Scan for the cell matching the given text and deliver its (X, Y) coordinate at center. 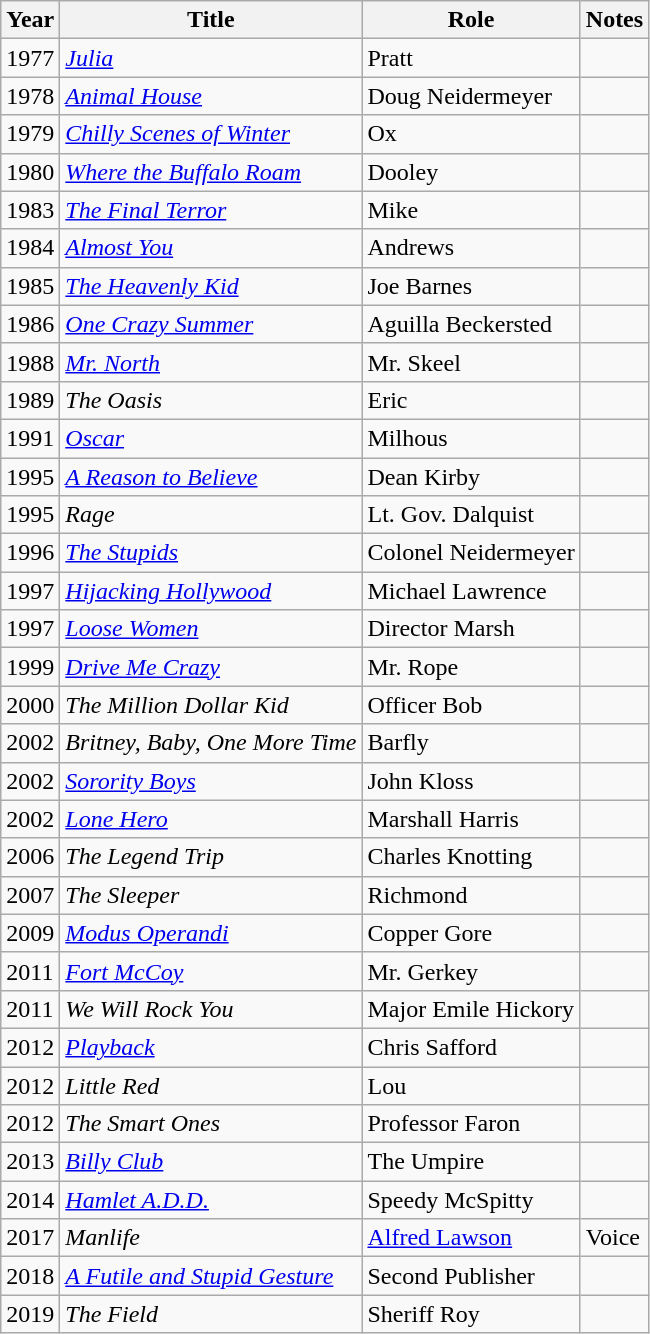
Joe Barnes (471, 286)
Mike (471, 210)
1991 (30, 438)
The Million Dollar Kid (211, 705)
Julia (211, 58)
Alfred Lawson (471, 1238)
Hamlet A.D.D. (211, 1200)
2019 (30, 1314)
Eric (471, 400)
Doug Neidermeyer (471, 96)
Chris Safford (471, 1047)
Second Publisher (471, 1276)
Where the Buffalo Roam (211, 172)
Andrews (471, 248)
1983 (30, 210)
Almost You (211, 248)
Charles Knotting (471, 857)
1985 (30, 286)
Mr. Rope (471, 667)
Manlife (211, 1238)
1999 (30, 667)
Loose Women (211, 629)
Marshall Harris (471, 819)
Animal House (211, 96)
Mr. Skeel (471, 362)
Role (471, 20)
Michael Lawrence (471, 591)
Major Emile Hickory (471, 1009)
Lou (471, 1085)
Richmond (471, 895)
The Oasis (211, 400)
Colonel Neidermeyer (471, 553)
Mr. Gerkey (471, 971)
Ox (471, 134)
1979 (30, 134)
Hijacking Hollywood (211, 591)
Little Red (211, 1085)
Sheriff Roy (471, 1314)
John Kloss (471, 781)
The Final Terror (211, 210)
Britney, Baby, One More Time (211, 743)
Dooley (471, 172)
2017 (30, 1238)
A Futile and Stupid Gesture (211, 1276)
Notes (614, 20)
The Umpire (471, 1162)
The Smart Ones (211, 1124)
Drive Me Crazy (211, 667)
Sorority Boys (211, 781)
Voice (614, 1238)
Playback (211, 1047)
1996 (30, 553)
Year (30, 20)
1977 (30, 58)
A Reason to Believe (211, 477)
1989 (30, 400)
Rage (211, 515)
Title (211, 20)
The Heavenly Kid (211, 286)
2013 (30, 1162)
1986 (30, 324)
Pratt (471, 58)
One Crazy Summer (211, 324)
Copper Gore (471, 933)
Officer Bob (471, 705)
Professor Faron (471, 1124)
Speedy McSpitty (471, 1200)
Milhous (471, 438)
Dean Kirby (471, 477)
2000 (30, 705)
Chilly Scenes of Winter (211, 134)
The Legend Trip (211, 857)
1978 (30, 96)
1980 (30, 172)
1988 (30, 362)
2009 (30, 933)
Director Marsh (471, 629)
Lt. Gov. Dalquist (471, 515)
The Stupids (211, 553)
1984 (30, 248)
2014 (30, 1200)
Mr. North (211, 362)
2007 (30, 895)
Fort McCoy (211, 971)
Billy Club (211, 1162)
2018 (30, 1276)
Oscar (211, 438)
The Field (211, 1314)
Lone Hero (211, 819)
2006 (30, 857)
Modus Operandi (211, 933)
Barfly (471, 743)
Aguilla Beckersted (471, 324)
We Will Rock You (211, 1009)
The Sleeper (211, 895)
